Detect which cell encompasses the target text, then output its (x, y) center coordinate. 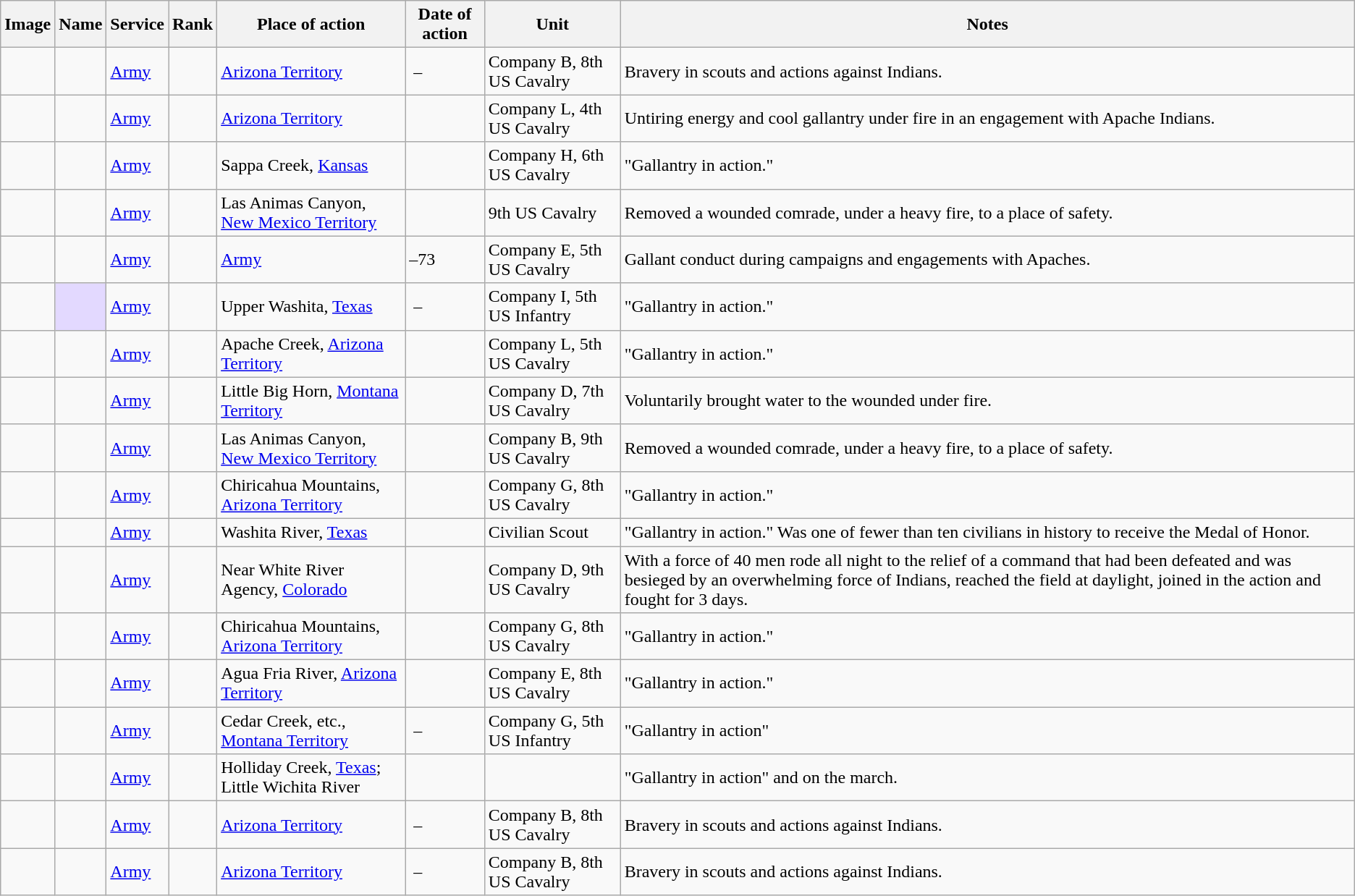
9th US Cavalry (552, 213)
Date of action (445, 25)
Little Big Horn, Montana Territory (311, 401)
Company L, 4th US Cavalry (552, 119)
Gallant conduct during campaigns and engagements with Apaches. (987, 259)
Company E, 8th US Cavalry (552, 683)
Notes (987, 25)
Unit (552, 25)
Image (28, 25)
Company L, 5th US Cavalry (552, 353)
Company B, 9th US Cavalry (552, 447)
Apache Creek, Arizona Territory (311, 353)
Company H, 6th US Cavalry (552, 165)
Service (138, 25)
Company G, 5th US Infantry (552, 731)
Sappa Creek, Kansas (311, 165)
Company I, 5th US Infantry (552, 307)
Rank (193, 25)
Company D, 7th US Cavalry (552, 401)
Holliday Creek, Texas; Little Wichita River (311, 777)
Untiring energy and cool gallantry under fire in an engagement with Apache Indians. (987, 119)
Company D, 9th US Cavalry (552, 579)
Upper Washita, Texas (311, 307)
Company E, 5th US Cavalry (552, 259)
Near White River Agency, Colorado (311, 579)
"Gallantry in action" and on the march. (987, 777)
–73 (445, 259)
"Gallantry in action" (987, 731)
Place of action (311, 25)
Name (81, 25)
Washita River, Texas (311, 532)
Cedar Creek, etc., Montana Territory (311, 731)
Voluntarily brought water to the wounded under fire. (987, 401)
Agua Fria River, Arizona Territory (311, 683)
Civilian Scout (552, 532)
"Gallantry in action." Was one of fewer than ten civilians in history to receive the Medal of Honor. (987, 532)
